Return [x, y] of the center of cell containing provided text 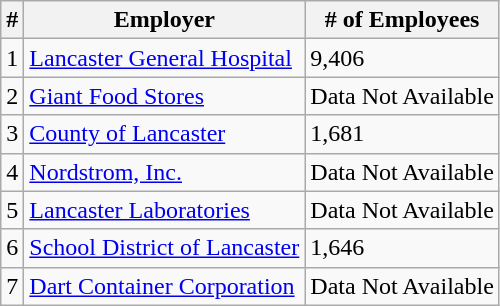
1,681 [402, 134]
School District of Lancaster [164, 248]
4 [12, 172]
1,646 [402, 248]
3 [12, 134]
# of Employees [402, 20]
6 [12, 248]
Employer [164, 20]
1 [12, 58]
Dart Container Corporation [164, 286]
9,406 [402, 58]
# [12, 20]
Lancaster General Hospital [164, 58]
7 [12, 286]
5 [12, 210]
County of Lancaster [164, 134]
Giant Food Stores [164, 96]
Nordstrom, Inc. [164, 172]
Lancaster Laboratories [164, 210]
2 [12, 96]
